Identify which cell holds the provided text, then report its [x, y] central coordinate. 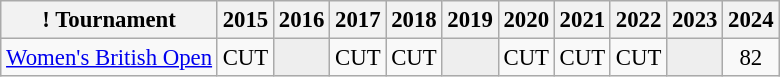
2019 [470, 20]
2018 [414, 20]
82 [751, 58]
2015 [245, 20]
2017 [358, 20]
2023 [695, 20]
Women's British Open [110, 58]
2024 [751, 20]
2021 [582, 20]
! Tournament [110, 20]
2022 [638, 20]
2020 [526, 20]
2016 [302, 20]
